Scan for the cell matching the given text and deliver its (x, y) coordinate at center. 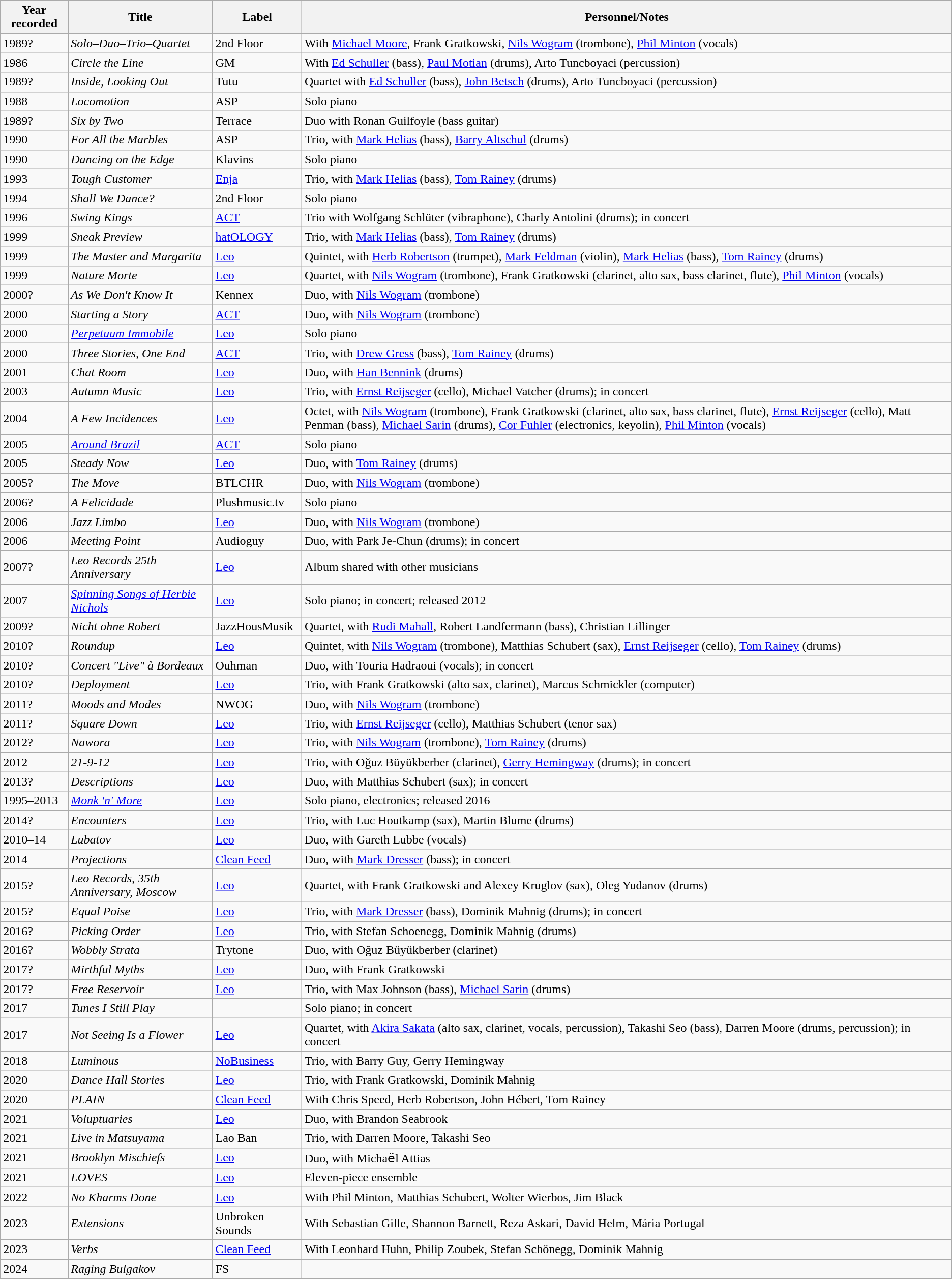
Solo piano; in concert; released 2012 (627, 600)
Spinning Songs of Herbie Nichols (140, 600)
NWOG (257, 704)
Roundup (140, 646)
With Michael Moore, Frank Gratkowski, Nils Wogram (trombone), Phil Minton (vocals) (627, 43)
Starting a Story (140, 314)
2009? (35, 627)
Voluptuaries (140, 1119)
Trytone (257, 950)
GM (257, 63)
Dancing on the Edge (140, 159)
Plushmusic.tv (257, 502)
Raging Bulgakov (140, 1269)
Square Down (140, 723)
Leo Records 25th Anniversary (140, 567)
2012 (35, 762)
For All the Marbles (140, 140)
A Few Incidences (140, 418)
Mirthful Myths (140, 970)
Duo, with Frank Gratkowski (627, 970)
With Sebastian Gille, Shannon Barnett, Reza Askari, David Helm, Mária Portugal (627, 1223)
Dance Hall Stories (140, 1080)
Duo, with Mark Dresser (bass); in concert (627, 859)
Trio, with Ernst Reijseger (cello), Michael Vatcher (drums); in concert (627, 392)
Audioguy (257, 541)
Quartet, with Akira Sakata (alto sax, clarinet, vocals, percussion), Takashi Seo (bass), Darren Moore (drums, percussion); in concert (627, 1035)
A Felicidade (140, 502)
Tutu (257, 82)
2000? (35, 295)
Concert "Live" à Bordeaux (140, 665)
Trio with Wolfgang Schlüter (vibraphone), Charly Antolini (drums); in concert (627, 217)
1993 (35, 179)
Title (140, 17)
Wobbly Strata (140, 950)
Tough Customer (140, 179)
With Ed Schuller (bass), Paul Motian (drums), Arto Tuncboyaci (percussion) (627, 63)
1986 (35, 63)
Trio, with Ernst Reijseger (cello), Matthias Schubert (tenor sax) (627, 723)
Around Brazil (140, 444)
As We Don't Know It (140, 295)
Circle the Line (140, 63)
Quintet, with Nils Wogram (trombone), Matthias Schubert (sax), Ernst Reijseger (cello), Tom Rainey (drums) (627, 646)
Six by Two (140, 121)
Picking Order (140, 931)
Luminous (140, 1061)
Trio, with Stefan Schoenegg, Dominik Mahnig (drums) (627, 931)
2007? (35, 567)
BTLCHR (257, 483)
2024 (35, 1269)
Kennex (257, 295)
2018 (35, 1061)
Duo, with Tom Rainey (drums) (627, 463)
Encounters (140, 820)
Album shared with other musicians (627, 567)
Quartet, with Rudi Mahall, Robert Landfermann (bass), Christian Lillinger (627, 627)
NoBusiness (257, 1061)
Klavins (257, 159)
No Kharms Done (140, 1197)
With Phil Minton, Matthias Schubert, Wolter Wierbos, Jim Black (627, 1197)
Swing Kings (140, 217)
2010–14 (35, 839)
1995–2013 (35, 801)
2022 (35, 1197)
Deployment (140, 685)
Solo–Duo–Trio–Quartet (140, 43)
Terrace (257, 121)
2006? (35, 502)
21-9-12 (140, 762)
Quartet, with Nils Wogram (trombone), Frank Gratkowski (clarinet, alto sax, bass clarinet, flute), Phil Minton (vocals) (627, 276)
Live in Matsuyama (140, 1138)
2013? (35, 781)
Leo Records, 35th Anniversary, Moscow (140, 885)
Trio, with Darren Moore, Takashi Seo (627, 1138)
Monk 'n' More (140, 801)
Shall We Dance? (140, 198)
2003 (35, 392)
Projections (140, 859)
hatOLOGY (257, 237)
Trio, with Mark Helias (bass), Barry Altschul (drums) (627, 140)
Sneak Preview (140, 237)
Trio, with Frank Gratkowski (alto sax, clarinet), Marcus Schmickler (computer) (627, 685)
2014? (35, 820)
The Master and Margarita (140, 256)
Quintet, with Herb Robertson (trumpet), Mark Feldman (violin), Mark Helias (bass), Tom Rainey (drums) (627, 256)
With Leonhard Huhn, Philip Zoubek, Stefan Schönegg, Dominik Mahnig (627, 1249)
Duo with Ronan Guilfoyle (bass guitar) (627, 121)
Unbroken Sounds (257, 1223)
Duo, with Michae͏̈l Attias (627, 1158)
2005? (35, 483)
Extensions (140, 1223)
Solo piano, electronics; released 2016 (627, 801)
Trio, with Mark Dresser (bass), Dominik Mahnig (drums); in concert (627, 911)
2007 (35, 600)
With Chris Speed, Herb Robertson, John Hébert, Tom Rainey (627, 1099)
Moods and Modes (140, 704)
Jazz Limbo (140, 521)
Eleven-piece ensemble (627, 1178)
1996 (35, 217)
Trio, with Nils Wogram (trombone), Tom Rainey (drums) (627, 743)
Quartet with Ed Schuller (bass), John Betsch (drums), Arto Tuncboyaci (percussion) (627, 82)
Solo piano; in concert (627, 1008)
Year recorded (35, 17)
Nawora (140, 743)
Free Reservoir (140, 989)
Steady Now (140, 463)
Locomotion (140, 101)
Brooklyn Mischiefs (140, 1158)
Autumn Music (140, 392)
Duo, with Touria Hadraoui (vocals); in concert (627, 665)
Inside, Looking Out (140, 82)
Not Seeing Is a Flower (140, 1035)
Personnel/Notes (627, 17)
Three Stories, One End (140, 353)
Ouhman (257, 665)
Meeting Point (140, 541)
Verbs (140, 1249)
2014 (35, 859)
The Move (140, 483)
FS (257, 1269)
Trio, with Luc Houtkamp (sax), Martin Blume (drums) (627, 820)
LOVES (140, 1178)
Label (257, 17)
Tunes I Still Play (140, 1008)
Duo, with Park Je-Chun (drums); in concert (627, 541)
Duo, with Oğuz Büyükberber (clarinet) (627, 950)
Duo, with Gareth Lubbe (vocals) (627, 839)
Duo, with Brandon Seabrook (627, 1119)
Nature Morte (140, 276)
2012? (35, 743)
1994 (35, 198)
Trio, with Drew Gress (bass), Tom Rainey (drums) (627, 353)
Trio, with Barry Guy, Gerry Hemingway (627, 1061)
Enja (257, 179)
JazzHousMusik (257, 627)
Equal Poise (140, 911)
Trio, with Max Johnson (bass), Michael Sarin (drums) (627, 989)
2004 (35, 418)
1988 (35, 101)
Perpetuum Immobile (140, 334)
Chat Room (140, 372)
Duo, with Matthias Schubert (sax); in concert (627, 781)
Lubatov (140, 839)
PLAIN (140, 1099)
Nicht ohne Robert (140, 627)
Duo, with Han Bennink (drums) (627, 372)
Descriptions (140, 781)
2001 (35, 372)
Trio, with Oğuz Büyükberber (clarinet), Gerry Hemingway (drums); in concert (627, 762)
Quartet, with Frank Gratkowski and Alexey Kruglov (sax), Oleg Yudanov (drums) (627, 885)
Lao Ban (257, 1138)
Trio, with Frank Gratkowski, Dominik Mahnig (627, 1080)
